Find where the given text appears and provide that cell's center as (x, y) coordinate. 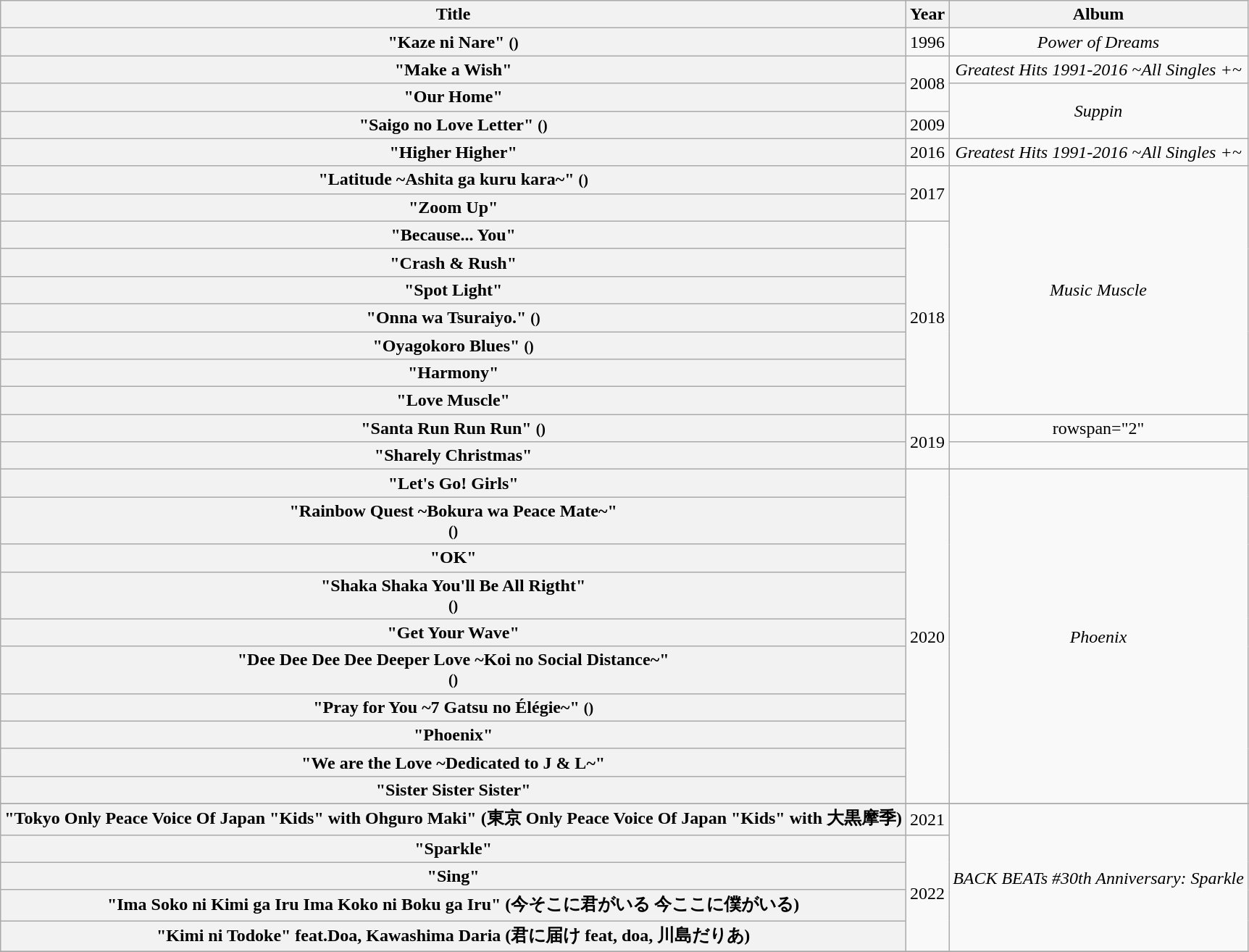
"Sharely Christmas" (454, 456)
"Ima Soko ni Kimi ga Iru Ima Koko ni Boku ga Iru" (今そこに君がいる 今ここに僕がいる) (454, 906)
"Sister Sister Sister" (454, 790)
"Oyagokoro Blues" () (454, 346)
"Kimi ni Todoke" feat.Doa, Kawashima Daria (君に届け feat, doa, 川島だりあ) (454, 936)
2016 (927, 152)
"Saigo no Love Letter" () (454, 125)
Power of Dreams (1098, 42)
Suppin (1098, 111)
"OK" (454, 558)
"Zoom Up" (454, 207)
"Because... You" (454, 235)
2018 (927, 317)
"Love Muscle" (454, 401)
"Rainbow Quest ~Bokura wa Peace Mate~" () (454, 520)
"Harmony" (454, 373)
2021 (927, 819)
Music Muscle (1098, 290)
2008 (927, 83)
"Latitude ~Ashita ga kuru kara~" () (454, 180)
Album (1098, 14)
2019 (927, 442)
Phoenix (1098, 637)
"We are the Love ~Dedicated to J & L~" (454, 762)
BACK BEATs #30th Anniversary: Sparkle (1098, 877)
"Kaze ni Nare" () (454, 42)
"Crash & Rush" (454, 262)
Year (927, 14)
1996 (927, 42)
"Shaka Shaka You'll Be All Rigtht" () (454, 596)
"Spot Light" (454, 290)
"Dee Dee Dee Dee Deeper Love ~Koi no Social Distance~" () (454, 669)
"Make a Wish" (454, 70)
"Onna wa Tsuraiyo." () (454, 317)
"Pray for You ~7 Gatsu no Élégie~" () (454, 707)
"Santa Run Run Run" () (454, 428)
"Sparkle" (454, 848)
rowspan="2" (1098, 428)
"Our Home" (454, 97)
Title (454, 14)
2022 (927, 893)
"Get Your Wave" (454, 632)
"Phoenix" (454, 735)
"Sing" (454, 876)
"Tokyo Only Peace Voice Of Japan "Kids" with Ohguro Maki" (東京 Only Peace Voice Of Japan "Kids" with 大黒摩季) (454, 819)
2009 (927, 125)
"Let's Go! Girls" (454, 483)
2017 (927, 193)
2020 (927, 637)
"Higher Higher" (454, 152)
